Detect which cell encompasses the target text, then output its [X, Y] center coordinate. 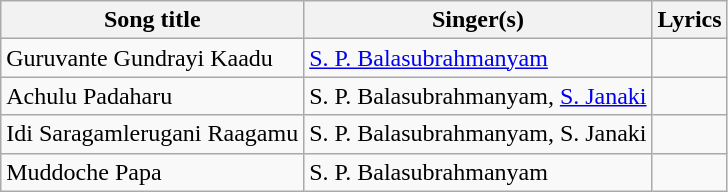
Song title [152, 20]
Achulu Padaharu [152, 96]
Lyrics [690, 20]
Guruvante Gundrayi Kaadu [152, 58]
Singer(s) [478, 20]
Idi Saragamlerugani Raagamu [152, 134]
Muddoche Papa [152, 172]
